Output the [X, Y] coordinate of the center of the cell containing the given text.  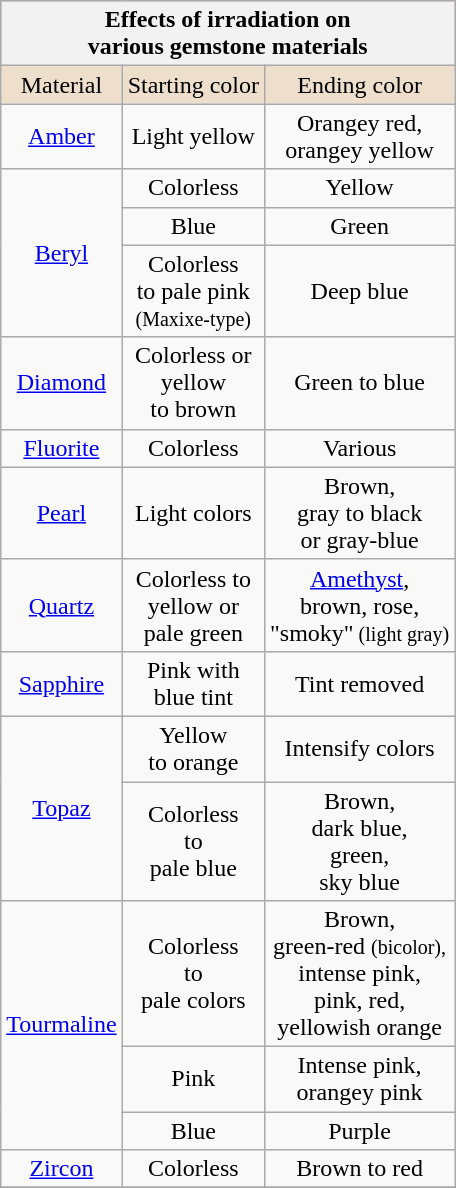
Colorlesstopale colors [193, 974]
Amethyst,brown, rose,"smoky" (light gray) [359, 605]
Fluorite [62, 448]
Zircon [62, 1169]
Ending color [359, 85]
Tint removed [359, 684]
Colorlesstopale blue [193, 842]
Light yellow [193, 136]
Tourmaline [62, 1026]
Beryl [62, 253]
Pink [193, 1080]
Green to blue [359, 383]
Brown,dark blue,green,sky blue [359, 842]
Yellowto orange [193, 748]
Quartz [62, 605]
Sapphire [62, 684]
Green [359, 226]
Diamond [62, 383]
Intense pink,orangey pink [359, 1080]
Purple [359, 1131]
Brown,green-red (bicolor),intense pink,pink, red,yellowish orange [359, 974]
Effects of irradiation onvarious gemstone materials [228, 34]
Starting color [193, 85]
Pearl [62, 513]
Deep blue [359, 291]
Topaz [62, 808]
Colorlessto pale pink(Maxixe-type) [193, 291]
Intensify colors [359, 748]
Colorless toyellow orpale green [193, 605]
Yellow [359, 188]
Orangey red,orangey yellow [359, 136]
Brown,gray to blackor gray-blue [359, 513]
Brown to red [359, 1169]
Material [62, 85]
Colorless oryellowto brown [193, 383]
Light colors [193, 513]
Amber [62, 136]
Various [359, 448]
Pink withblue tint [193, 684]
